Determine the (X, Y) coordinate at the center of the cell enclosing the given text.  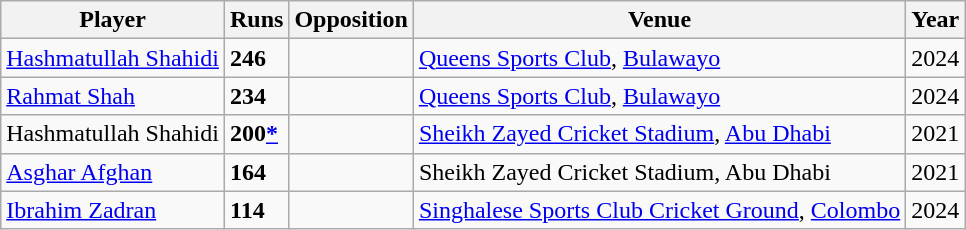
114 (256, 210)
Opposition (351, 20)
Ibrahim Zadran (113, 210)
234 (256, 96)
Runs (256, 20)
Venue (659, 20)
246 (256, 58)
200* (256, 134)
Year (936, 20)
Player (113, 20)
Asghar Afghan (113, 172)
Singhalese Sports Club Cricket Ground, Colombo (659, 210)
164 (256, 172)
Rahmat Shah (113, 96)
